From the cell containing the given text, extract its center point as [x, y] coordinate. 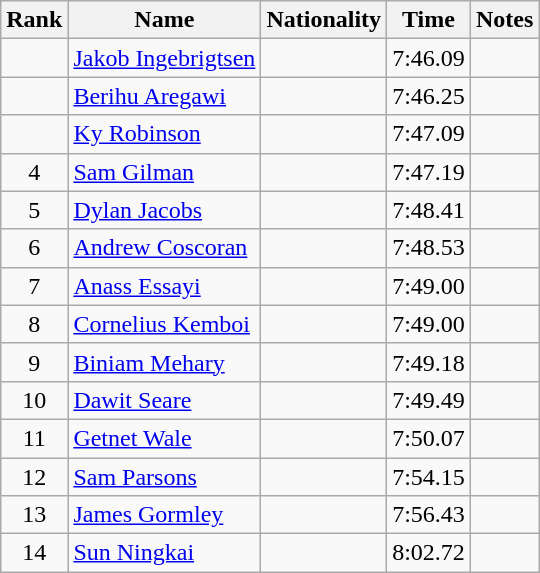
Berihu Aregawi [164, 96]
Sun Ningkai [164, 553]
Ky Robinson [164, 134]
Time [429, 20]
Dylan Jacobs [164, 210]
Nationality [324, 20]
7:50.07 [429, 438]
Sam Parsons [164, 477]
7:49.18 [429, 362]
8:02.72 [429, 553]
Notes [504, 20]
Biniam Mehary [164, 362]
Rank [34, 20]
Anass Essayi [164, 286]
7:49.49 [429, 400]
12 [34, 477]
Cornelius Kemboi [164, 324]
7:46.25 [429, 96]
14 [34, 553]
7:47.09 [429, 134]
Name [164, 20]
7:54.15 [429, 477]
7:46.09 [429, 58]
James Gormley [164, 515]
7:47.19 [429, 172]
7 [34, 286]
Dawit Seare [164, 400]
13 [34, 515]
9 [34, 362]
4 [34, 172]
8 [34, 324]
11 [34, 438]
Jakob Ingebrigtsen [164, 58]
Getnet Wale [164, 438]
7:48.41 [429, 210]
Andrew Coscoran [164, 248]
7:56.43 [429, 515]
7:48.53 [429, 248]
Sam Gilman [164, 172]
5 [34, 210]
10 [34, 400]
6 [34, 248]
